Identify which cell holds the provided text, then report its [x, y] central coordinate. 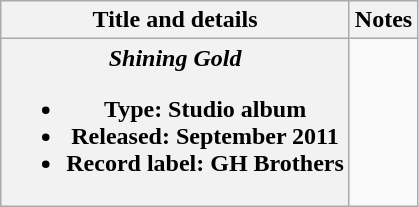
Title and details [176, 20]
Shining GoldType: Studio albumReleased: September 2011Record label: GH Brothers [176, 122]
Notes [383, 20]
